Extract the [X, Y] coordinate from the center of the cell holding the provided text.  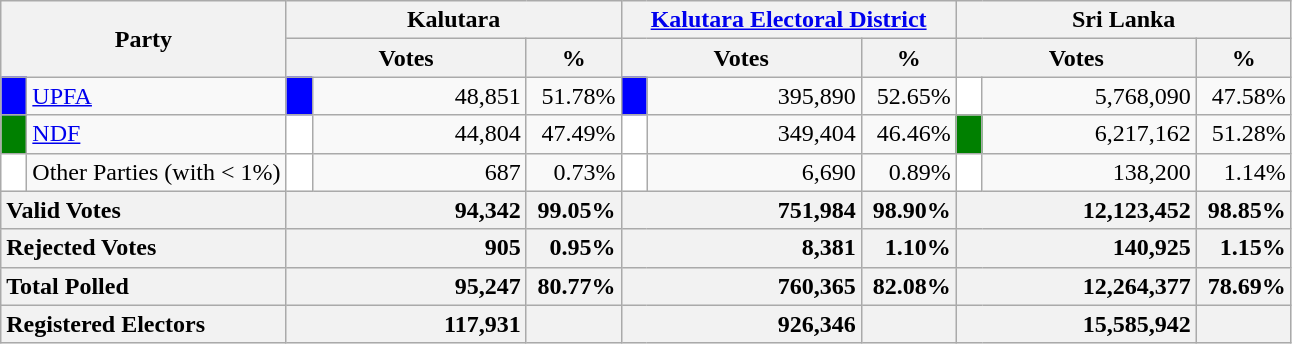
48,851 [419, 96]
51.78% [574, 96]
Kalutara [454, 20]
1.14% [1244, 172]
82.08% [908, 286]
1.15% [1244, 248]
138,200 [1089, 172]
Valid Votes [144, 210]
94,342 [406, 210]
6,690 [754, 172]
1.10% [908, 248]
117,931 [406, 324]
6,217,162 [1089, 134]
47.58% [1244, 96]
140,925 [1076, 248]
395,890 [754, 96]
98.85% [1244, 210]
99.05% [574, 210]
UPFA [156, 96]
Other Parties (with < 1%) [156, 172]
905 [406, 248]
44,804 [419, 134]
687 [419, 172]
0.95% [574, 248]
78.69% [1244, 286]
NDF [156, 134]
0.73% [574, 172]
8,381 [741, 248]
15,585,942 [1076, 324]
349,404 [754, 134]
52.65% [908, 96]
926,346 [741, 324]
5,768,090 [1089, 96]
0.89% [908, 172]
95,247 [406, 286]
Total Polled [144, 286]
751,984 [741, 210]
Party [144, 39]
47.49% [574, 134]
12,123,452 [1076, 210]
Registered Electors [144, 324]
Sri Lanka [1124, 20]
Rejected Votes [144, 248]
12,264,377 [1076, 286]
46.46% [908, 134]
51.28% [1244, 134]
Kalutara Electoral District [788, 20]
98.90% [908, 210]
760,365 [741, 286]
80.77% [574, 286]
